Return the [x, y] coordinate for the center point of the cell that contains the specified text.  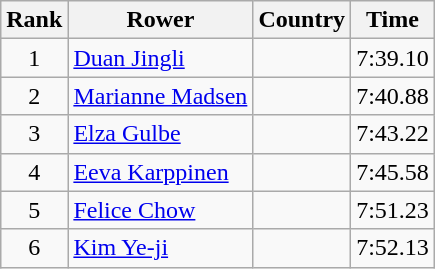
1 [34, 58]
Marianne Madsen [160, 96]
7:43.22 [393, 134]
Duan Jingli [160, 58]
Rank [34, 20]
Kim Ye-ji [160, 248]
7:40.88 [393, 96]
6 [34, 248]
5 [34, 210]
7:39.10 [393, 58]
7:52.13 [393, 248]
3 [34, 134]
Country [302, 20]
7:51.23 [393, 210]
Time [393, 20]
4 [34, 172]
Eeva Karppinen [160, 172]
2 [34, 96]
Felice Chow [160, 210]
Elza Gulbe [160, 134]
Rower [160, 20]
7:45.58 [393, 172]
